Provide the [x, y] coordinate of the cell's center where the given text is located.  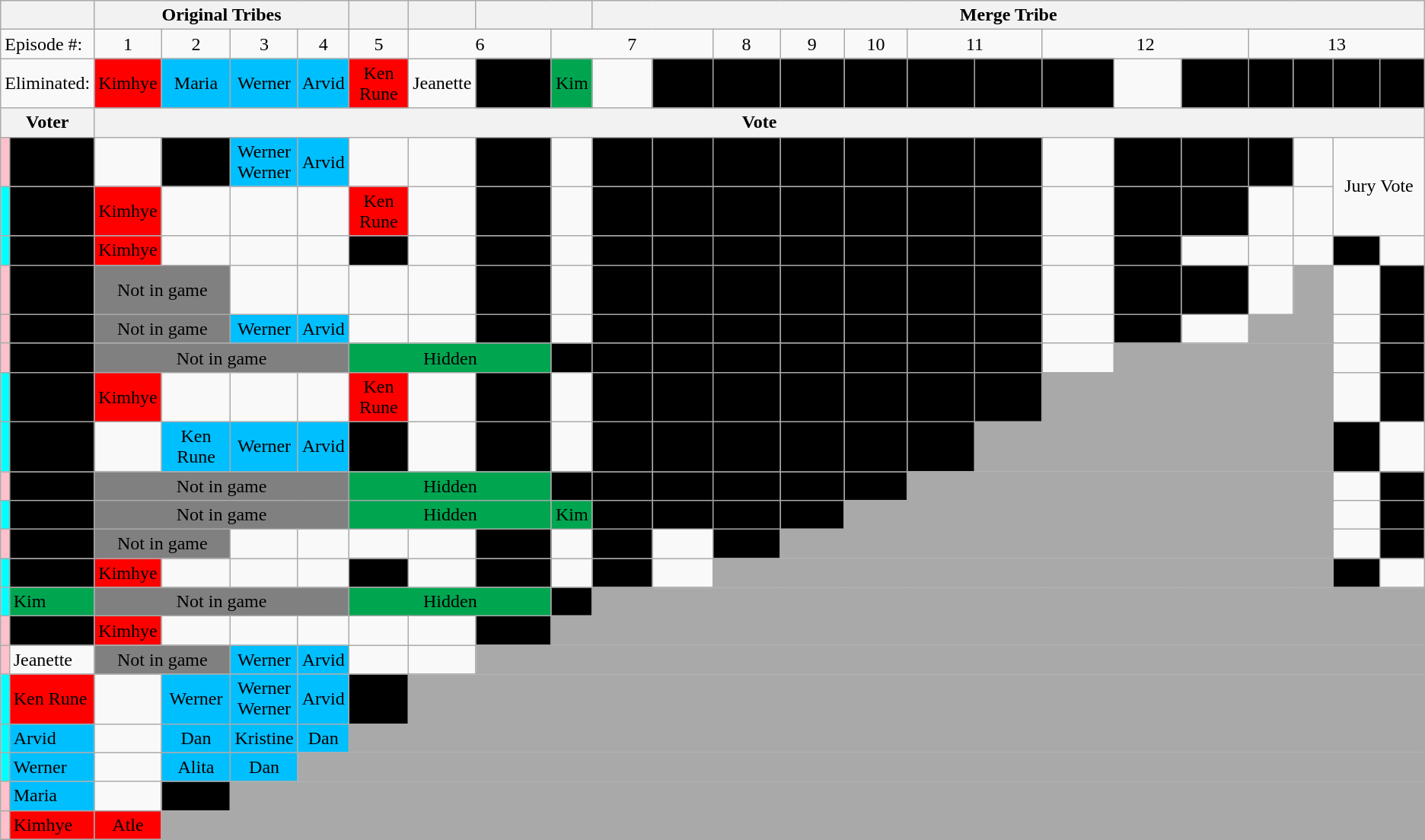
Jury Vote [1379, 186]
11 [974, 44]
6 [480, 44]
5 [378, 44]
13 [1337, 44]
7 [632, 44]
Voter [47, 123]
3 [264, 44]
4 [323, 44]
1 [128, 44]
Merge Tribe [1008, 15]
AlitaAlita [1402, 289]
Randi-Anette [513, 84]
Eliminated: [47, 84]
8 [746, 44]
Vote [760, 123]
10 [875, 44]
2 [196, 44]
12 [1146, 44]
Episode #: [47, 44]
Original Tribes [222, 15]
9 [812, 44]
StianAtle [1148, 289]
